For the text-containing cell, return its midpoint in (X, Y) coordinate format. 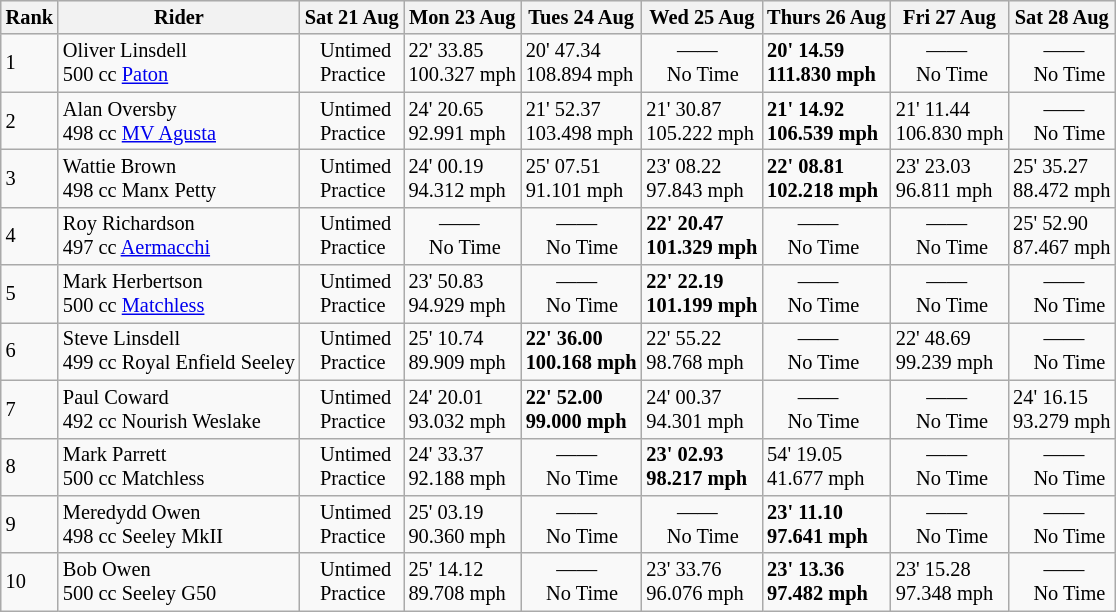
8 (30, 467)
3 (30, 178)
1 (30, 63)
Fri 27 Aug (950, 17)
Bob Owen 500 cc Seeley G50 (179, 582)
Alan Oversby 498 cc MV Agusta (179, 121)
24' 00.19 94.312 mph (462, 178)
23' 11.10 97.641 mph (826, 524)
25' 52.90 87.467 mph (1062, 236)
24' 33.37 92.188 mph (462, 467)
25' 14.12 89.708 mph (462, 582)
Sat 21 Aug (352, 17)
54' 19.05 41.677 mph (826, 467)
Thurs 26 Aug (826, 17)
24' 16.15 93.279 mph (1062, 409)
10 (30, 582)
Roy Richardson 497 cc Aermacchi (179, 236)
Rider (179, 17)
21' 11.44 106.830 mph (950, 121)
Mark Herbertson 500 cc Matchless (179, 294)
22' 20.47 101.329 mph (702, 236)
4 (30, 236)
Mon 23 Aug (462, 17)
Rank (30, 17)
25' 07.51 91.101 mph (582, 178)
9 (30, 524)
22' 22.19 101.199 mph (702, 294)
25' 35.27 88.472 mph (1062, 178)
22' 33.85 100.327 mph (462, 63)
23' 13.36 97.482 mph (826, 582)
23' 33.76 96.076 mph (702, 582)
22' 48.69 99.239 mph (950, 351)
25' 03.19 90.360 mph (462, 524)
Oliver Linsdell 500 cc Paton (179, 63)
24' 20.01 93.032 mph (462, 409)
23' 15.28 97.348 mph (950, 582)
Sat 28 Aug (1062, 17)
21' 30.87 105.222 mph (702, 121)
7 (30, 409)
25' 10.74 89.909 mph (462, 351)
5 (30, 294)
21' 14.92 106.539 mph (826, 121)
24' 00.37 94.301 mph (702, 409)
24' 20.65 92.991 mph (462, 121)
Paul Coward 492 cc Nourish Weslake (179, 409)
Tues 24 Aug (582, 17)
22' 55.22 98.768 mph (702, 351)
20' 47.34 108.894 mph (582, 63)
23' 02.93 98.217 mph (702, 467)
23' 50.83 94.929 mph (462, 294)
Wattie Brown 498 cc Manx Petty (179, 178)
21' 52.37 103.498 mph (582, 121)
6 (30, 351)
Mark Parrett 500 cc Matchless (179, 467)
20' 14.59 111.830 mph (826, 63)
Wed 25 Aug (702, 17)
Meredydd Owen 498 cc Seeley MkII (179, 524)
2 (30, 121)
Steve Linsdell 499 cc Royal Enfield Seeley (179, 351)
22' 52.00 99.000 mph (582, 409)
23' 08.22 97.843 mph (702, 178)
22' 36.00 100.168 mph (582, 351)
22' 08.81 102.218 mph (826, 178)
23' 23.03 96.811 mph (950, 178)
